Provide the [x, y] coordinate of the cell's center where the given text is located.  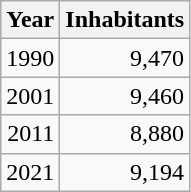
9,460 [125, 96]
1990 [30, 58]
Year [30, 20]
9,470 [125, 58]
2021 [30, 172]
Inhabitants [125, 20]
2001 [30, 96]
2011 [30, 134]
9,194 [125, 172]
8,880 [125, 134]
